From the cell containing the given text, extract its center point as (X, Y) coordinate. 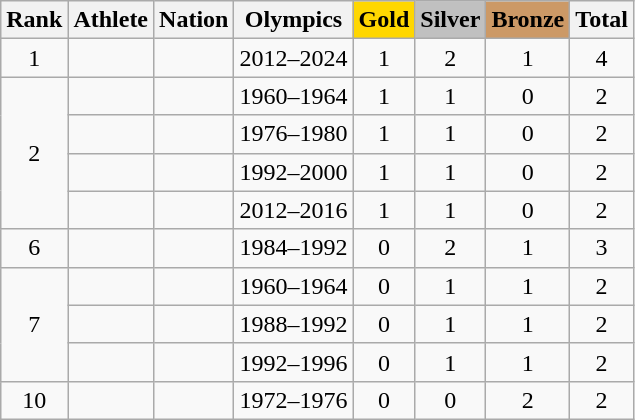
1988–1992 (294, 324)
Olympics (294, 20)
4 (602, 58)
Silver (450, 20)
Nation (194, 20)
Total (602, 20)
10 (34, 400)
2012–2016 (294, 210)
3 (602, 248)
1976–1980 (294, 134)
1992–2000 (294, 172)
Athlete (111, 20)
1984–1992 (294, 248)
7 (34, 324)
1972–1976 (294, 400)
1992–1996 (294, 362)
6 (34, 248)
2012–2024 (294, 58)
Bronze (528, 20)
Rank (34, 20)
Gold (384, 20)
